Identify which cell holds the provided text, then report its [X, Y] central coordinate. 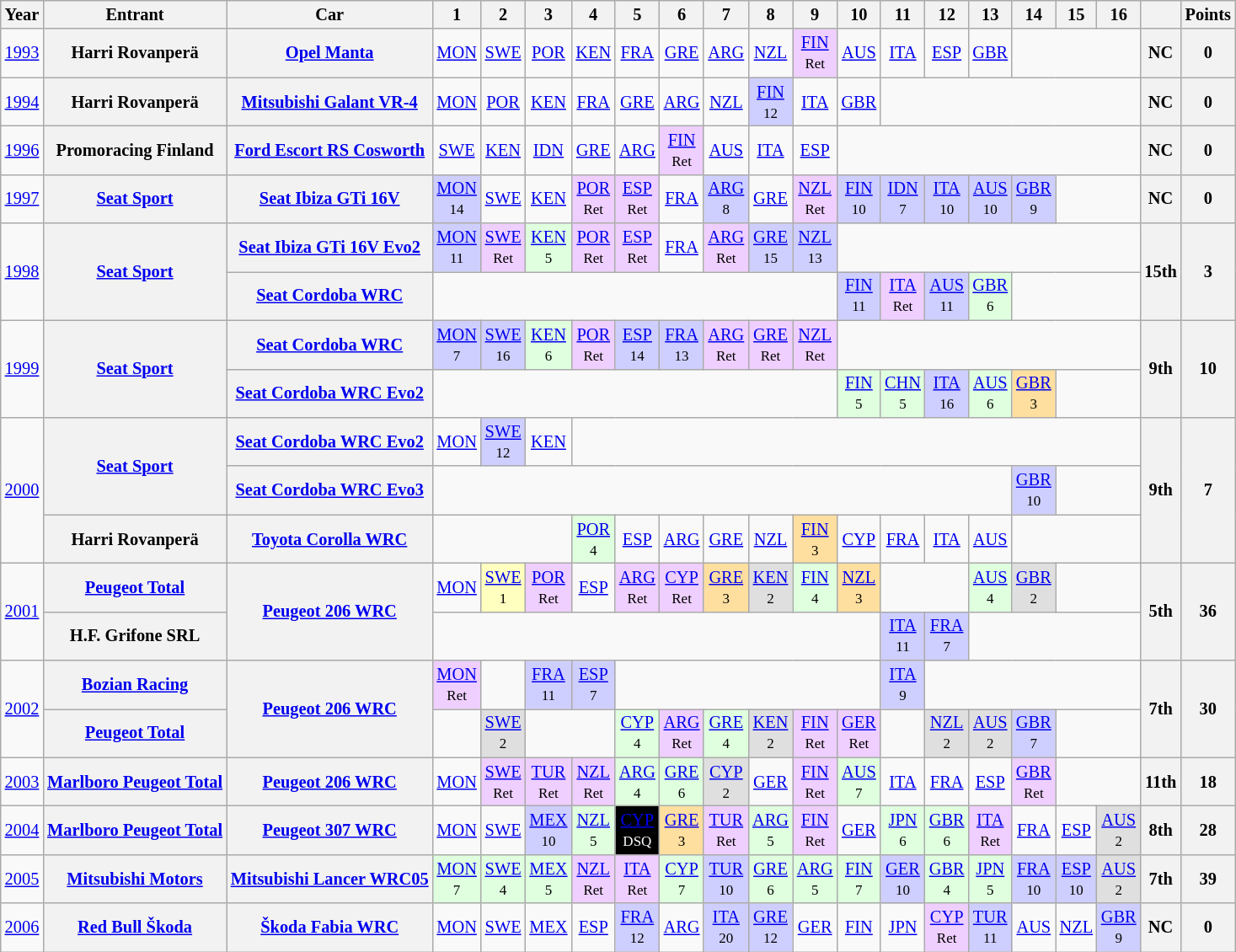
SWE4 [504, 879]
9 [816, 14]
18 [1208, 782]
GRERet [770, 345]
ITA11 [903, 636]
NZL2 [947, 733]
5th [1161, 612]
FRA11 [548, 685]
11 [903, 14]
1998 [22, 271]
Mitsubishi Lancer WRC05 [330, 879]
GBR4 [947, 879]
2000 [22, 490]
Opel Manta [330, 53]
2001 [22, 612]
Car [330, 14]
AUS4 [990, 587]
GBR2 [1034, 587]
2006 [22, 928]
ESP14 [637, 345]
JPN6 [903, 830]
GERRet [859, 733]
GBR10 [1034, 490]
AUS6 [990, 393]
Bozian Racing [135, 685]
FIN10 [859, 199]
KEN6 [548, 345]
AUS10 [990, 199]
Promoracing Finland [135, 150]
16 [1119, 14]
MONRet [457, 685]
Red Bull Škoda [135, 928]
FRA10 [1034, 879]
KEN5 [548, 248]
Peugeot 307 WRC [330, 830]
NZL13 [816, 248]
ITA20 [726, 928]
MEX5 [548, 879]
GBRRet [1034, 782]
15 [1077, 14]
8th [1161, 830]
ESP7 [593, 685]
15th [1161, 271]
GRE4 [726, 733]
39 [1208, 879]
SWE12 [504, 441]
SWE16 [504, 345]
CYP7 [682, 879]
ITA10 [947, 199]
Year [22, 14]
MON14 [457, 199]
IDN7 [903, 199]
NZL3 [859, 587]
Entrant [135, 14]
H.F. Grifone SRL [135, 636]
1999 [22, 369]
5 [637, 14]
CYPDSQ [637, 830]
ARG8 [726, 199]
FIN7 [859, 879]
Mitsubishi Motors [135, 879]
8 [770, 14]
SWE1 [504, 587]
POR4 [593, 539]
Seat Ibiza GTi 16V [330, 199]
2005 [22, 879]
IDN [548, 150]
ITA16 [947, 393]
ITA9 [903, 685]
MEX10 [548, 830]
FRA7 [947, 636]
GRE15 [770, 248]
1994 [22, 102]
11th [1161, 782]
36 [1208, 612]
MEX [548, 928]
2002 [22, 709]
FIN11 [859, 296]
TUR10 [726, 879]
1996 [22, 150]
1 [457, 14]
FIN [859, 928]
GBR7 [1034, 733]
Points [1208, 14]
28 [1208, 830]
FIN4 [816, 587]
Seat Ibiza GTi 16V Evo2 [330, 248]
ARG4 [637, 782]
FIN5 [859, 393]
2003 [22, 782]
12 [947, 14]
30 [1208, 709]
1997 [22, 199]
JPN [903, 928]
Mitsubishi Galant VR-4 [330, 102]
2004 [22, 830]
GER10 [903, 879]
MON11 [457, 248]
Seat Cordoba WRC Evo3 [330, 490]
FRA12 [637, 928]
2 [504, 14]
FIN12 [770, 102]
6 [682, 14]
Ford Escort RS Cosworth [330, 150]
CHN5 [903, 393]
CYP [859, 539]
4 [593, 14]
JPN5 [990, 879]
AUS7 [859, 782]
ESP10 [1077, 879]
Škoda Fabia WRC [330, 928]
CYP2 [726, 782]
TUR11 [990, 928]
13 [990, 14]
NZL5 [593, 830]
14 [1034, 14]
FIN3 [816, 539]
GRE12 [770, 928]
GBR3 [1034, 393]
CYP4 [637, 733]
1993 [22, 53]
FRA13 [682, 345]
AUS11 [947, 296]
Toyota Corolla WRC [330, 539]
SWE2 [504, 733]
